Locate the cell with the specified text and output its (x, y) center coordinate. 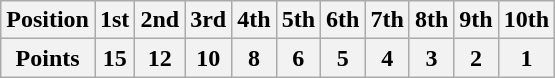
15 (114, 58)
10 (208, 58)
6 (298, 58)
2 (476, 58)
12 (160, 58)
1 (526, 58)
3 (431, 58)
Points (48, 58)
2nd (160, 20)
8th (431, 20)
1st (114, 20)
4 (387, 58)
9th (476, 20)
Position (48, 20)
6th (343, 20)
4th (254, 20)
10th (526, 20)
5 (343, 58)
7th (387, 20)
5th (298, 20)
8 (254, 58)
3rd (208, 20)
